Locate the cell with the specified text and output its (x, y) center coordinate. 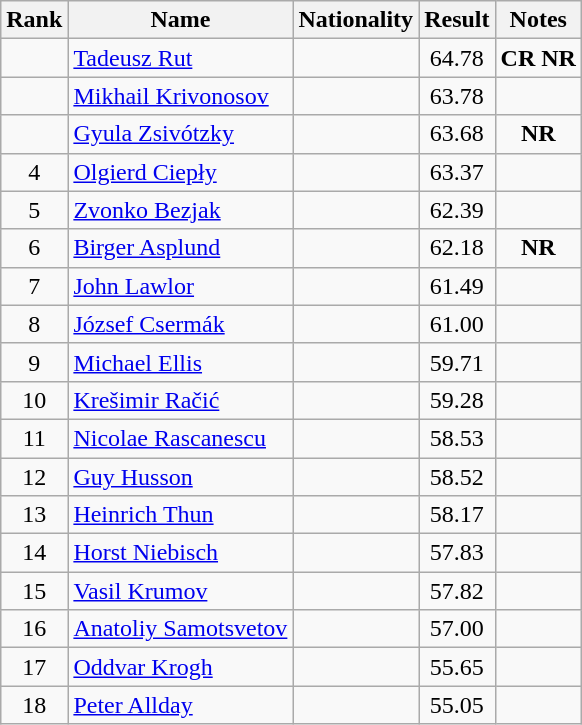
Oddvar Krogh (180, 667)
62.18 (457, 248)
57.83 (457, 553)
58.52 (457, 477)
7 (34, 286)
Gyula Zsivótzky (180, 134)
61.49 (457, 286)
58.53 (457, 438)
Birger Asplund (180, 248)
55.05 (457, 705)
62.39 (457, 210)
Heinrich Thun (180, 515)
Guy Husson (180, 477)
11 (34, 438)
6 (34, 248)
63.37 (457, 172)
Horst Niebisch (180, 553)
József Csermák (180, 324)
Olgierd Ciepły (180, 172)
Tadeusz Rut (180, 58)
Mikhail Krivonosov (180, 96)
57.82 (457, 591)
15 (34, 591)
John Lawlor (180, 286)
12 (34, 477)
61.00 (457, 324)
64.78 (457, 58)
63.68 (457, 134)
58.17 (457, 515)
Krešimir Račić (180, 400)
10 (34, 400)
Rank (34, 20)
55.65 (457, 667)
9 (34, 362)
5 (34, 210)
Result (457, 20)
Anatoliy Samotsvetov (180, 629)
Peter Allday (180, 705)
17 (34, 667)
63.78 (457, 96)
18 (34, 705)
16 (34, 629)
Vasil Krumov (180, 591)
Zvonko Bezjak (180, 210)
13 (34, 515)
Notes (538, 20)
59.28 (457, 400)
59.71 (457, 362)
Nationality (356, 20)
Nicolae Rascanescu (180, 438)
Michael Ellis (180, 362)
14 (34, 553)
Name (180, 20)
8 (34, 324)
CR NR (538, 58)
57.00 (457, 629)
4 (34, 172)
